Pinpoint the cell where the given text exists, returning its (X, Y) midpoint coordinate. 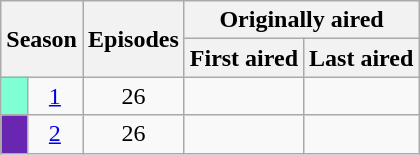
Season (42, 39)
Originally aired (302, 20)
First aired (244, 58)
1 (54, 96)
Last aired (362, 58)
Episodes (133, 39)
2 (54, 134)
